Find where the given text appears and provide that cell's center as [X, Y] coordinate. 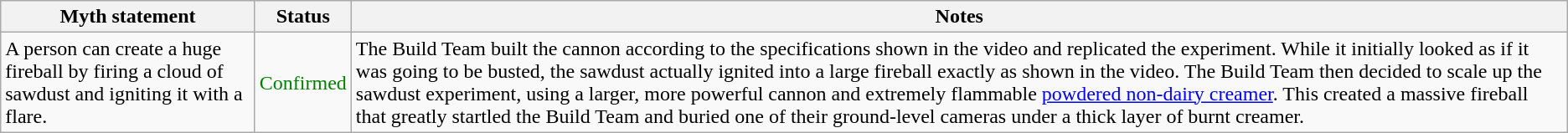
A person can create a huge fireball by firing a cloud of sawdust and igniting it with a flare. [128, 82]
Confirmed [303, 82]
Notes [959, 17]
Myth statement [128, 17]
Status [303, 17]
